Return the [X, Y] coordinate for the center point of the cell that contains the specified text.  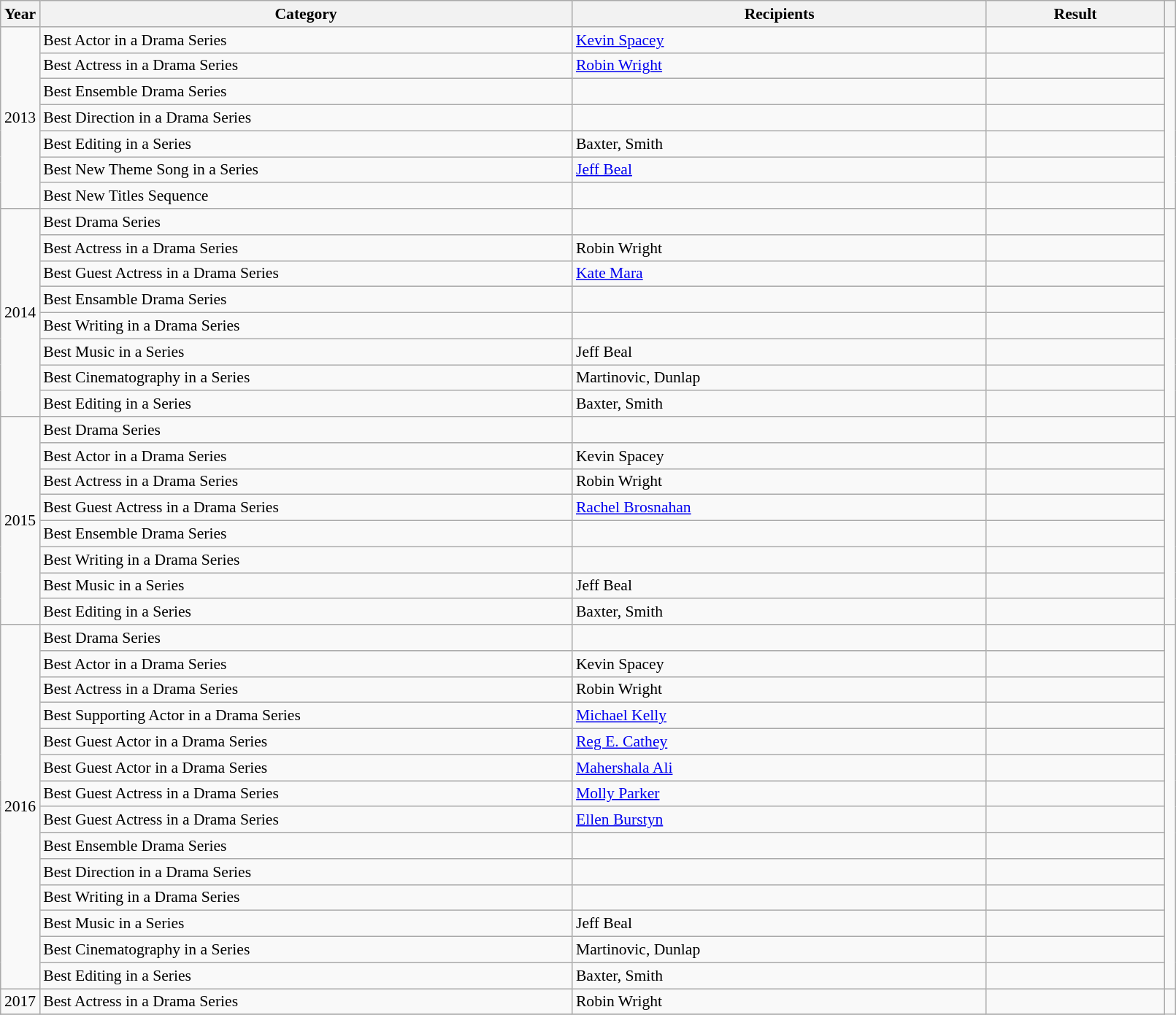
Molly Parker [780, 794]
Reg E. Cathey [780, 742]
2017 [20, 1002]
Recipients [780, 14]
2015 [20, 521]
Result [1075, 14]
Best New Theme Song in a Series [306, 170]
Best New Titles Sequence [306, 196]
Rachel Brosnahan [780, 508]
2016 [20, 807]
2013 [20, 118]
Ellen Burstyn [780, 820]
Category [306, 14]
Best Supporting Actor in a Drama Series [306, 716]
Kate Mara [780, 274]
Year [20, 14]
Mahershala Ali [780, 768]
2014 [20, 312]
Michael Kelly [780, 716]
Best Ensamble Drama Series [306, 300]
